Search for the cell housing the specified text and yield its [X, Y] center coordinate. 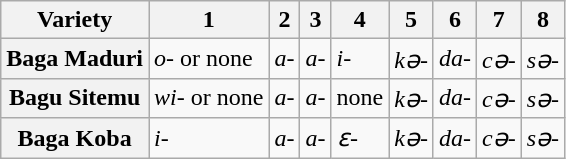
4 [360, 20]
Bagu Sitemu [75, 98]
6 [454, 20]
3 [316, 20]
2 [284, 20]
5 [412, 20]
ɛ- [360, 138]
1 [208, 20]
8 [542, 20]
wi- or none [208, 98]
none [360, 98]
7 [500, 20]
Baga Koba [75, 138]
Baga Maduri [75, 59]
Variety [75, 20]
o- or none [208, 59]
